Return (x, y) of the center of cell containing provided text 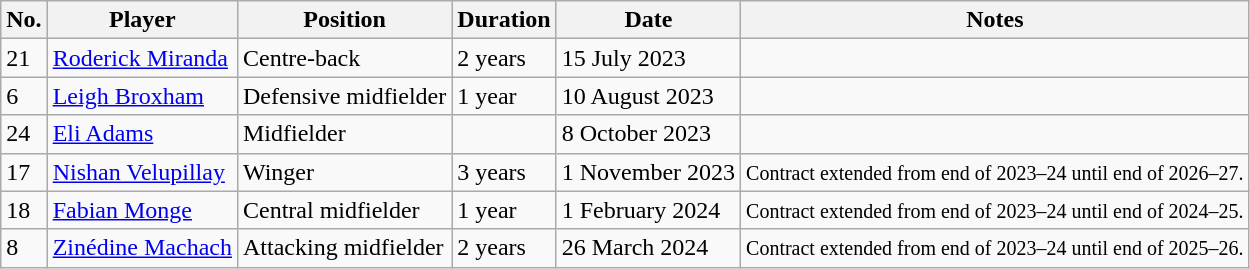
Position (344, 20)
Player (142, 20)
Date (648, 20)
1 November 2023 (648, 172)
Defensive midfielder (344, 96)
Attacking midfielder (344, 248)
6 (24, 96)
10 August 2023 (648, 96)
Midfielder (344, 134)
No. (24, 20)
Roderick Miranda (142, 58)
8 (24, 248)
3 years (504, 172)
Central midfielder (344, 210)
Duration (504, 20)
26 March 2024 (648, 248)
15 July 2023 (648, 58)
17 (24, 172)
Contract extended from end of 2023–24 until end of 2025–26. (996, 248)
18 (24, 210)
Winger (344, 172)
Fabian Monge (142, 210)
8 October 2023 (648, 134)
1 February 2024 (648, 210)
24 (24, 134)
Zinédine Machach (142, 248)
Leigh Broxham (142, 96)
21 (24, 58)
Notes (996, 20)
Eli Adams (142, 134)
Contract extended from end of 2023–24 until end of 2026–27. (996, 172)
Centre-back (344, 58)
Contract extended from end of 2023–24 until end of 2024–25. (996, 210)
Nishan Velupillay (142, 172)
